Return the [X, Y] coordinate for the center point of the cell that contains the specified text.  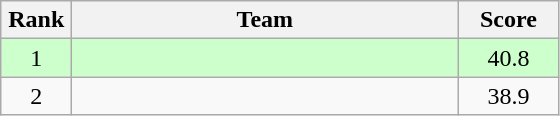
Rank [36, 20]
40.8 [508, 58]
Score [508, 20]
Team [265, 20]
38.9 [508, 96]
1 [36, 58]
2 [36, 96]
